From the cell containing the given text, extract its center point as [X, Y] coordinate. 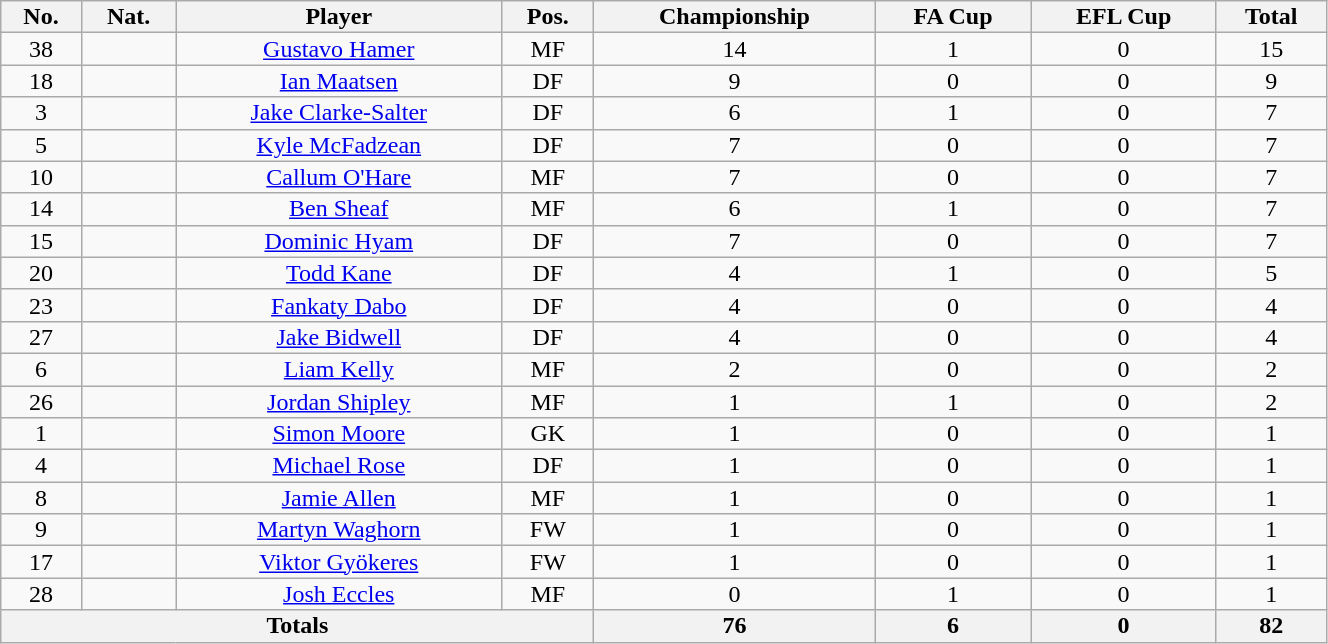
Callum O'Hare [339, 177]
FA Cup [953, 17]
Liam Kelly [339, 369]
3 [42, 113]
Totals [298, 626]
Ben Sheaf [339, 209]
20 [42, 273]
26 [42, 402]
Jake Clarke-Salter [339, 113]
Player [339, 17]
Jake Bidwell [339, 337]
Gustavo Hamer [339, 49]
Jamie Allen [339, 498]
Martyn Waghorn [339, 530]
No. [42, 17]
17 [42, 562]
Pos. [548, 17]
Josh Eccles [339, 594]
Nat. [128, 17]
Jordan Shipley [339, 402]
Michael Rose [339, 466]
Dominic Hyam [339, 241]
Ian Maatsen [339, 81]
Kyle McFadzean [339, 145]
GK [548, 434]
Total [1271, 17]
Championship [734, 17]
10 [42, 177]
23 [42, 305]
27 [42, 337]
EFL Cup [1124, 17]
Fankaty Dabo [339, 305]
82 [1271, 626]
76 [734, 626]
Simon Moore [339, 434]
28 [42, 594]
38 [42, 49]
Todd Kane [339, 273]
Viktor Gyökeres [339, 562]
18 [42, 81]
8 [42, 498]
